Provide the [X, Y] coordinate of the cell's center where the given text is located.  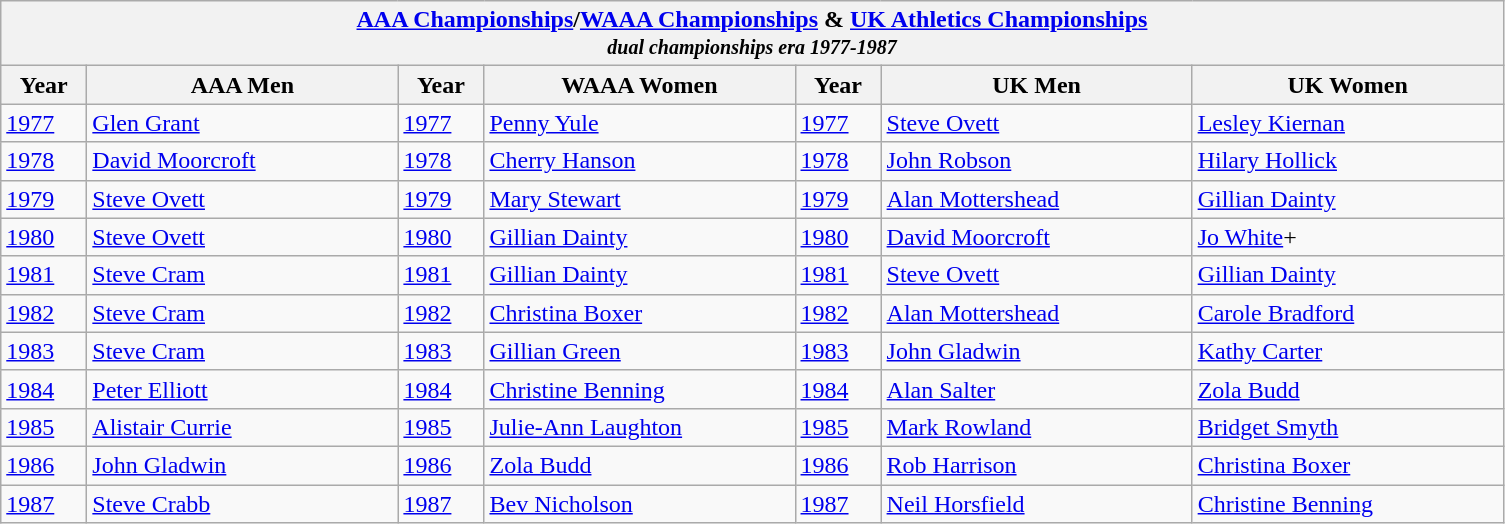
Bev Nicholson [640, 503]
Neil Horsfield [1036, 503]
UK Men [1036, 85]
Alistair Currie [242, 427]
Mark Rowland [1036, 427]
Glen Grant [242, 123]
Julie-Ann Laughton [640, 427]
Bridget Smyth [1348, 427]
Carole Bradford [1348, 313]
AAA Championships/WAAA Championships & UK Athletics Championshipsdual championships era 1977-1987 [752, 34]
Jo White+ [1348, 237]
WAAA Women [640, 85]
Mary Stewart [640, 199]
UK Women [1348, 85]
Alan Salter [1036, 389]
Lesley Kiernan [1348, 123]
AAA Men [242, 85]
Peter Elliott [242, 389]
Penny Yule [640, 123]
John Robson [1036, 161]
Kathy Carter [1348, 351]
Rob Harrison [1036, 465]
Cherry Hanson [640, 161]
Gillian Green [640, 351]
Hilary Hollick [1348, 161]
Steve Crabb [242, 503]
